Pinpoint the cell where the given text exists, returning its [X, Y] midpoint coordinate. 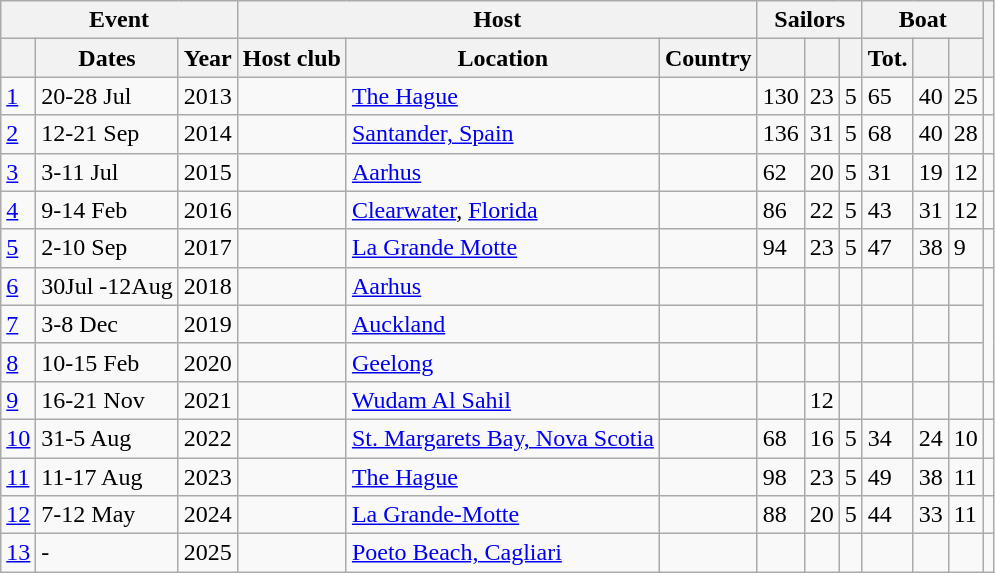
2 [18, 134]
2024 [208, 515]
25 [966, 96]
28 [966, 134]
33 [930, 515]
Boat [922, 20]
2019 [208, 324]
4 [18, 210]
Sailors [810, 20]
86 [780, 210]
2022 [208, 438]
2017 [208, 248]
12-21 Sep [107, 134]
Host [497, 20]
7 [18, 324]
Year [208, 58]
20-28 Jul [107, 96]
31-5 Aug [107, 438]
2020 [208, 362]
Location [502, 58]
8 [18, 362]
3 [18, 172]
Auckland [502, 324]
3-11 Jul [107, 172]
44 [888, 515]
2018 [208, 286]
13 [18, 553]
Tot. [888, 58]
30Jul -12Aug [107, 286]
Clearwater, Florida [502, 210]
62 [780, 172]
Dates [107, 58]
Host club [292, 58]
34 [888, 438]
11-17 Aug [107, 477]
49 [888, 477]
3-8 Dec [107, 324]
Wudam Al Sahil [502, 400]
Event [120, 20]
88 [780, 515]
La Grande-Motte [502, 515]
Country [708, 58]
16 [822, 438]
1 [18, 96]
22 [822, 210]
2013 [208, 96]
2016 [208, 210]
24 [930, 438]
- [107, 553]
6 [18, 286]
St. Margarets Bay, Nova Scotia [502, 438]
94 [780, 248]
136 [780, 134]
2014 [208, 134]
2-10 Sep [107, 248]
16-21 Nov [107, 400]
2021 [208, 400]
7-12 May [107, 515]
98 [780, 477]
43 [888, 210]
Geelong [502, 362]
2023 [208, 477]
Poeto Beach, Cagliari [502, 553]
2025 [208, 553]
65 [888, 96]
2015 [208, 172]
9-14 Feb [107, 210]
47 [888, 248]
Santander, Spain [502, 134]
10-15 Feb [107, 362]
19 [930, 172]
130 [780, 96]
La Grande Motte [502, 248]
